Return [X, Y] of the center of cell containing provided text 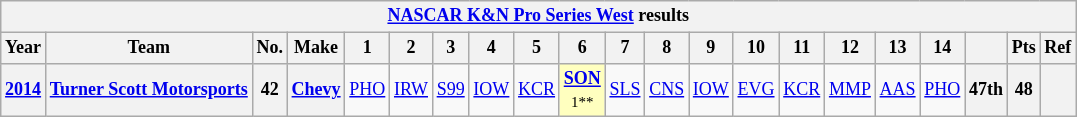
3 [450, 48]
SON1** [582, 90]
47th [986, 90]
Ref [1058, 48]
1 [368, 48]
Make [316, 48]
5 [537, 48]
2014 [24, 90]
11 [802, 48]
12 [850, 48]
9 [710, 48]
10 [756, 48]
Turner Scott Motorsports [148, 90]
No. [270, 48]
14 [942, 48]
Year [24, 48]
CNS [667, 90]
13 [898, 48]
SLS [625, 90]
48 [1024, 90]
EVG [756, 90]
Team [148, 48]
2 [412, 48]
6 [582, 48]
IRW [412, 90]
4 [492, 48]
NASCAR K&N Pro Series West results [538, 16]
8 [667, 48]
Pts [1024, 48]
42 [270, 90]
Chevy [316, 90]
MMP [850, 90]
S99 [450, 90]
7 [625, 48]
AAS [898, 90]
